For the text-containing cell, return its midpoint in [x, y] coordinate format. 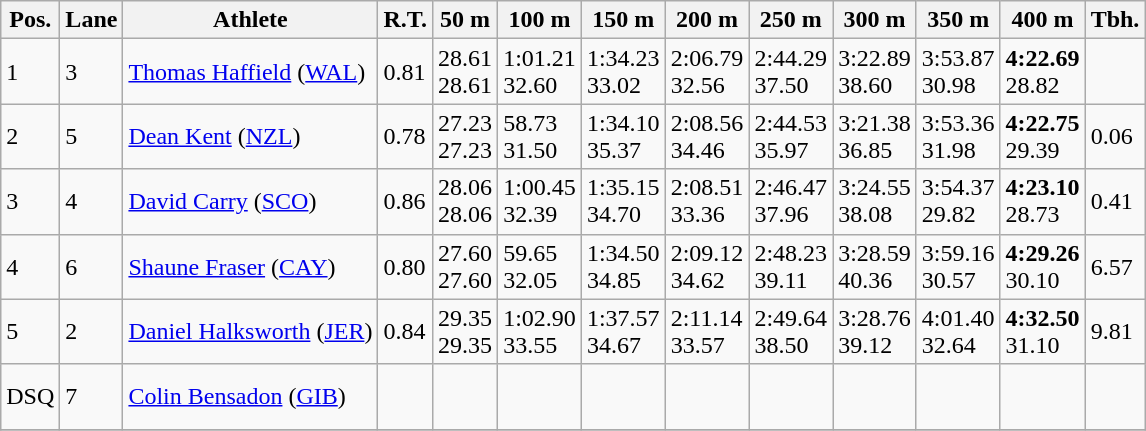
1 [30, 72]
400 m [1042, 20]
0.86 [406, 202]
3:54.3729.82 [958, 202]
100 m [540, 20]
Thomas Haffield (WAL) [250, 72]
7 [92, 396]
27.2327.23 [466, 136]
3:28.7639.12 [875, 332]
200 m [707, 20]
R.T. [406, 20]
4:22.6928.82 [1042, 72]
2:06.7932.56 [707, 72]
2:44.2937.50 [791, 72]
3:24.5538.08 [875, 202]
Shaune Fraser (CAY) [250, 266]
3:22.8938.60 [875, 72]
DSQ [30, 396]
0.41 [1115, 202]
0.78 [406, 136]
2:44.5335.97 [791, 136]
3:53.8730.98 [958, 72]
1:01.2132.60 [540, 72]
Pos. [30, 20]
Athlete [250, 20]
4:23.1028.73 [1042, 202]
1:34.2333.02 [623, 72]
50 m [466, 20]
1:02.9033.55 [540, 332]
0.06 [1115, 136]
1:00.4532.39 [540, 202]
6.57 [1115, 266]
3:28.5940.36 [875, 266]
2:08.5133.36 [707, 202]
2:11.1433.57 [707, 332]
2:46.4737.96 [791, 202]
1:34.5034.85 [623, 266]
0.84 [406, 332]
0.81 [406, 72]
27.6027.60 [466, 266]
58.7331.50 [540, 136]
2:08.5634.46 [707, 136]
Daniel Halksworth (JER) [250, 332]
350 m [958, 20]
2:09.1234.62 [707, 266]
1:34.1035.37 [623, 136]
Lane [92, 20]
9.81 [1115, 332]
3:21.3836.85 [875, 136]
1:35.1534.70 [623, 202]
3:59.1630.57 [958, 266]
300 m [875, 20]
0.80 [406, 266]
David Carry (SCO) [250, 202]
28.6128.61 [466, 72]
1:37.5734.67 [623, 332]
29.3529.35 [466, 332]
4:32.5031.10 [1042, 332]
28.0628.06 [466, 202]
Colin Bensadon (GIB) [250, 396]
6 [92, 266]
150 m [623, 20]
4:01.4032.64 [958, 332]
4:29.2630.10 [1042, 266]
4:22.7529.39 [1042, 136]
250 m [791, 20]
59.6532.05 [540, 266]
2:48.2339.11 [791, 266]
Tbh. [1115, 20]
3:53.3631.98 [958, 136]
2:49.6438.50 [791, 332]
Dean Kent (NZL) [250, 136]
